Capture the cell that displays the provided text and extract its (X, Y) central coordinate. 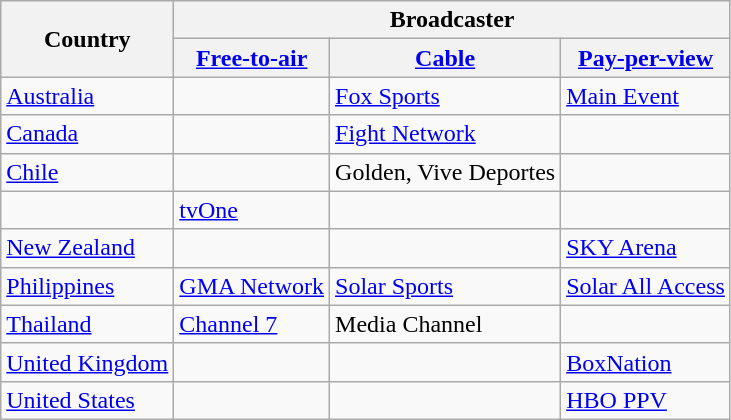
GMA Network (252, 286)
Main Event (646, 96)
Cable (446, 58)
Australia (88, 96)
Solar All Access (646, 286)
United Kingdom (88, 362)
BoxNation (646, 362)
Broadcaster (452, 20)
tvOne (252, 210)
Pay-per-view (646, 58)
Philippines (88, 286)
SKY Arena (646, 248)
Golden, Vive Deportes (446, 172)
Canada (88, 134)
HBO PPV (646, 400)
Media Channel (446, 324)
United States (88, 400)
Solar Sports (446, 286)
Thailand (88, 324)
Chile (88, 172)
Fight Network (446, 134)
Free-to-air (252, 58)
Country (88, 39)
New Zealand (88, 248)
Channel 7 (252, 324)
Fox Sports (446, 96)
